Scan for the cell matching the given text and deliver its [x, y] coordinate at center. 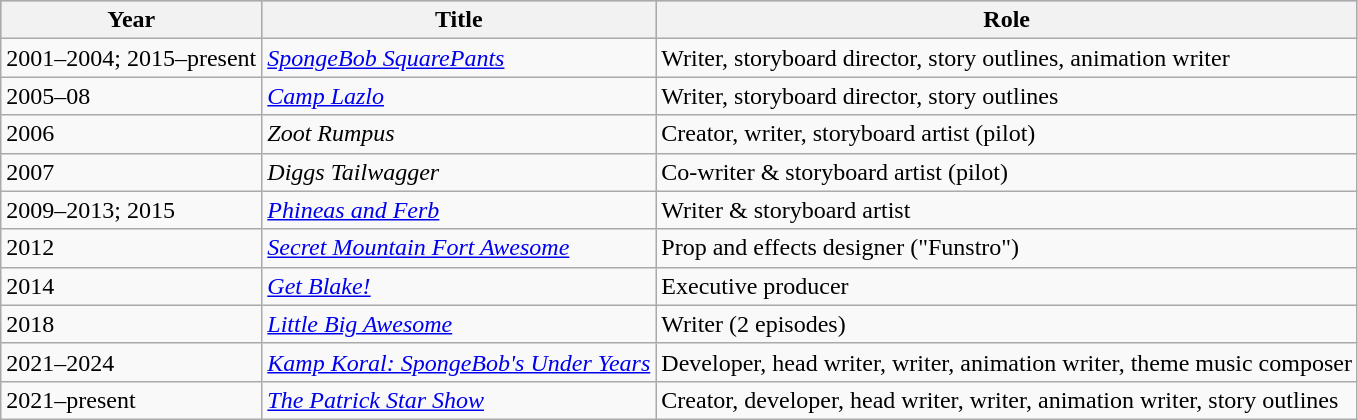
2005–08 [132, 96]
Get Blake! [459, 286]
Prop and effects designer ("Funstro") [1007, 248]
2001–2004; 2015–present [132, 58]
Diggs Tailwagger [459, 172]
Developer, head writer, writer, animation writer, theme music composer [1007, 362]
SpongeBob SquarePants [459, 58]
2018 [132, 324]
Kamp Koral: SpongeBob's Under Years [459, 362]
2012 [132, 248]
Writer, storyboard director, story outlines, animation writer [1007, 58]
2006 [132, 134]
Writer, storyboard director, story outlines [1007, 96]
Executive producer [1007, 286]
Secret Mountain Fort Awesome [459, 248]
Role [1007, 20]
Writer & storyboard artist [1007, 210]
Co-writer & storyboard artist (pilot) [1007, 172]
Phineas and Ferb [459, 210]
Zoot Rumpus [459, 134]
2021–present [132, 400]
2014 [132, 286]
Writer (2 episodes) [1007, 324]
Creator, writer, storyboard artist (pilot) [1007, 134]
Camp Lazlo [459, 96]
Title [459, 20]
Little Big Awesome [459, 324]
The Patrick Star Show [459, 400]
Creator, developer, head writer, writer, animation writer, story outlines [1007, 400]
2007 [132, 172]
2021–2024 [132, 362]
2009–2013; 2015 [132, 210]
Year [132, 20]
